Capture the cell that displays the provided text and extract its [X, Y] central coordinate. 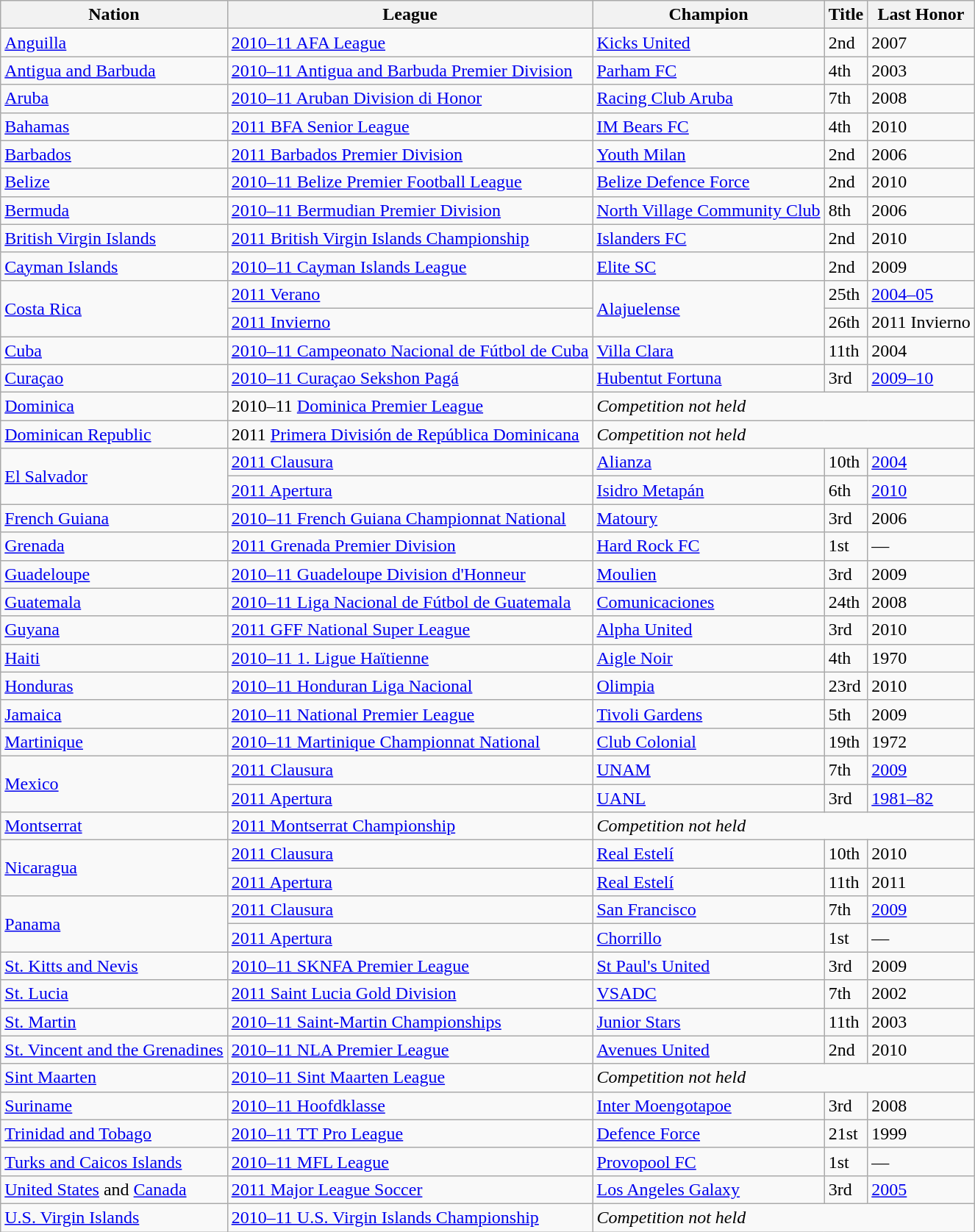
St Paul's United [709, 966]
French Guiana [114, 518]
Hubentut Fortuna [709, 379]
2010–11 National Premier League [410, 714]
Chorrillo [709, 938]
Montserrat [114, 826]
2011 Primera División de República Dominicana [410, 434]
Defence Force [709, 1133]
2011 Montserrat Championship [410, 826]
2005 [921, 1189]
2004–05 [921, 294]
St. Vincent and the Grenadines [114, 1050]
2011 [921, 882]
Last Honor [921, 15]
2010–11 Curaçao Sekshon Pagá [410, 379]
Bermuda [114, 210]
North Village Community Club [709, 210]
Mexico [114, 784]
Tivoli Gardens [709, 714]
Villa Clara [709, 351]
Provopool FC [709, 1161]
United States and Canada [114, 1189]
2010–11 NLA Premier League [410, 1050]
Kicks United [709, 43]
Belize [114, 182]
2009–10 [921, 379]
Moulien [709, 574]
Guatemala [114, 602]
25th [846, 294]
Inter Moengotapoe [709, 1106]
2010–11 Antigua and Barbuda Premier Division [410, 71]
6th [846, 490]
Elite SC [709, 266]
Bahamas [114, 126]
Cayman Islands [114, 266]
Youth Milan [709, 154]
Grenada [114, 546]
Turks and Caicos Islands [114, 1161]
U.S. Virgin Islands [114, 1217]
St. Lucia [114, 994]
2010–11 Sint Maarten League [410, 1078]
Belize Defence Force [709, 182]
2010–11 Saint-Martin Championships [410, 1022]
Nicaragua [114, 868]
2011 Saint Lucia Gold Division [410, 994]
Honduras [114, 686]
2010–11 Liga Nacional de Fútbol de Guatemala [410, 602]
1970 [921, 658]
Jamaica [114, 714]
Title [846, 15]
Costa Rica [114, 308]
2010–11 1. Ligue Haïtienne [410, 658]
Trinidad and Tobago [114, 1133]
2010–11 U.S. Virgin Islands Championship [410, 1217]
Guyana [114, 630]
Curaçao [114, 379]
Dominica [114, 407]
Los Angeles Galaxy [709, 1189]
El Salvador [114, 476]
2010–11 Martinique Championnat National [410, 742]
2010–11 AFA League [410, 43]
19th [846, 742]
UNAM [709, 770]
Cuba [114, 351]
2010–11 Dominica Premier League [410, 407]
Comunicaciones [709, 602]
2011 Major League Soccer [410, 1189]
2010–11 TT Pro League [410, 1133]
2011 BFA Senior League [410, 126]
2010–11 Belize Premier Football League [410, 182]
2010–11 SKNFA Premier League [410, 966]
Islanders FC [709, 238]
Alianza [709, 462]
Barbados [114, 154]
Club Colonial [709, 742]
Aigle Noir [709, 658]
2007 [921, 43]
2011 GFF National Super League [410, 630]
Sint Maarten [114, 1078]
2010–11 Guadeloupe Division d'Honneur [410, 574]
8th [846, 210]
2011 British Virgin Islands Championship [410, 238]
Aruba [114, 99]
2011 Verano [410, 294]
Panama [114, 924]
1999 [921, 1133]
Antigua and Barbuda [114, 71]
Alpha United [709, 630]
2002 [921, 994]
1972 [921, 742]
5th [846, 714]
2010–11 Cayman Islands League [410, 266]
St. Martin [114, 1022]
2010–11 MFL League [410, 1161]
Hard Rock FC [709, 546]
2010–11 Aruban Division di Honor [410, 99]
2011 Barbados Premier Division [410, 154]
UANL [709, 798]
Isidro Metapán [709, 490]
Nation [114, 15]
British Virgin Islands [114, 238]
Anguilla [114, 43]
21st [846, 1133]
Champion [709, 15]
Matoury [709, 518]
San Francisco [709, 910]
2011 Grenada Premier Division [410, 546]
Racing Club Aruba [709, 99]
Alajuelense [709, 308]
26th [846, 322]
Junior Stars [709, 1022]
1981–82 [921, 798]
Dominican Republic [114, 434]
Guadeloupe [114, 574]
2010–11 Hoofdklasse [410, 1106]
Parham FC [709, 71]
2010–11 Campeonato Nacional de Fútbol de Cuba [410, 351]
24th [846, 602]
Martinique [114, 742]
Olimpia [709, 686]
Haiti [114, 658]
IM Bears FC [709, 126]
St. Kitts and Nevis [114, 966]
2010–11 Bermudian Premier Division [410, 210]
2010–11 French Guiana Championnat National [410, 518]
VSADC [709, 994]
23rd [846, 686]
Avenues United [709, 1050]
League [410, 15]
2010–11 Honduran Liga Nacional [410, 686]
Suriname [114, 1106]
